Search for the cell housing the specified text and yield its [X, Y] center coordinate. 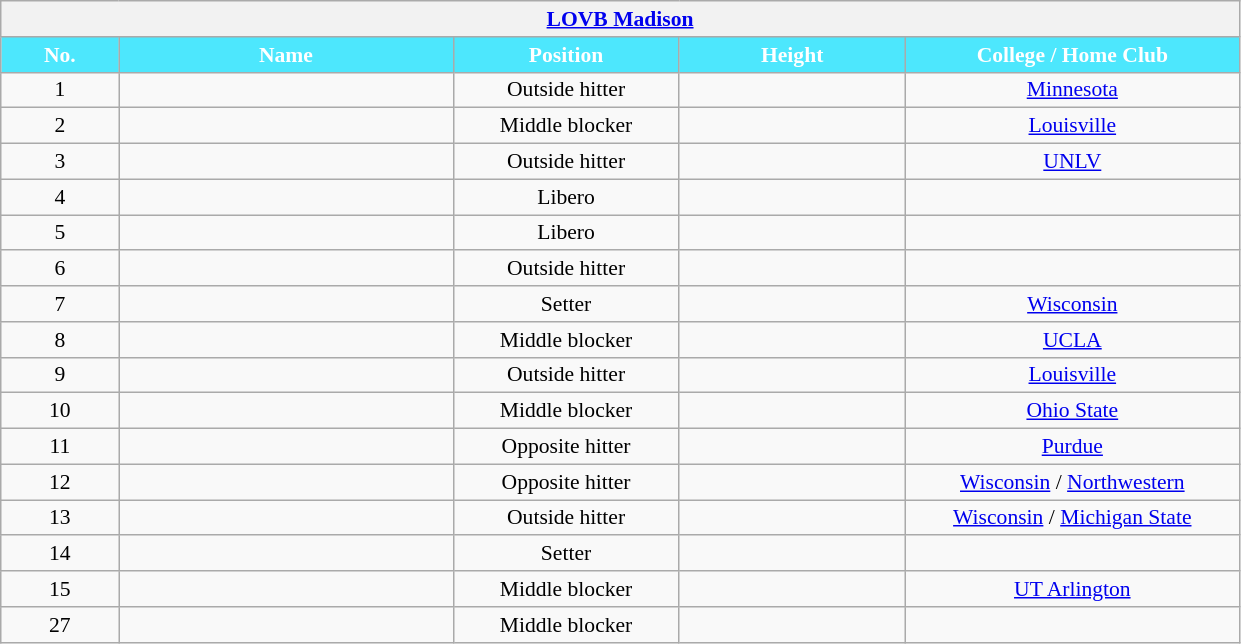
7 [60, 304]
4 [60, 197]
UNLV [1072, 162]
15 [60, 589]
Minnesota [1072, 90]
Purdue [1072, 447]
Wisconsin / Michigan State [1072, 518]
1 [60, 90]
UCLA [1072, 340]
9 [60, 375]
Position [566, 55]
5 [60, 233]
11 [60, 447]
Name [286, 55]
13 [60, 518]
14 [60, 554]
10 [60, 411]
6 [60, 269]
2 [60, 126]
UT Arlington [1072, 589]
Wisconsin / Northwestern [1072, 482]
Ohio State [1072, 411]
LOVB Madison [620, 19]
12 [60, 482]
3 [60, 162]
College / Home Club [1072, 55]
Height [792, 55]
27 [60, 625]
Wisconsin [1072, 304]
No. [60, 55]
8 [60, 340]
